Extract the [X, Y] coordinate from the center of the cell holding the provided text.  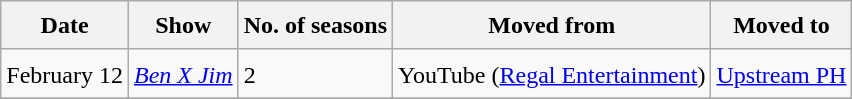
No. of seasons [315, 26]
Moved from [552, 26]
Moved to [782, 26]
2 [315, 74]
YouTube (Regal Entertainment) [552, 74]
Upstream PH [782, 74]
February 12 [65, 74]
Date [65, 26]
Show [183, 26]
Ben X Jim [183, 74]
